Capture the cell that displays the provided text and extract its [X, Y] central coordinate. 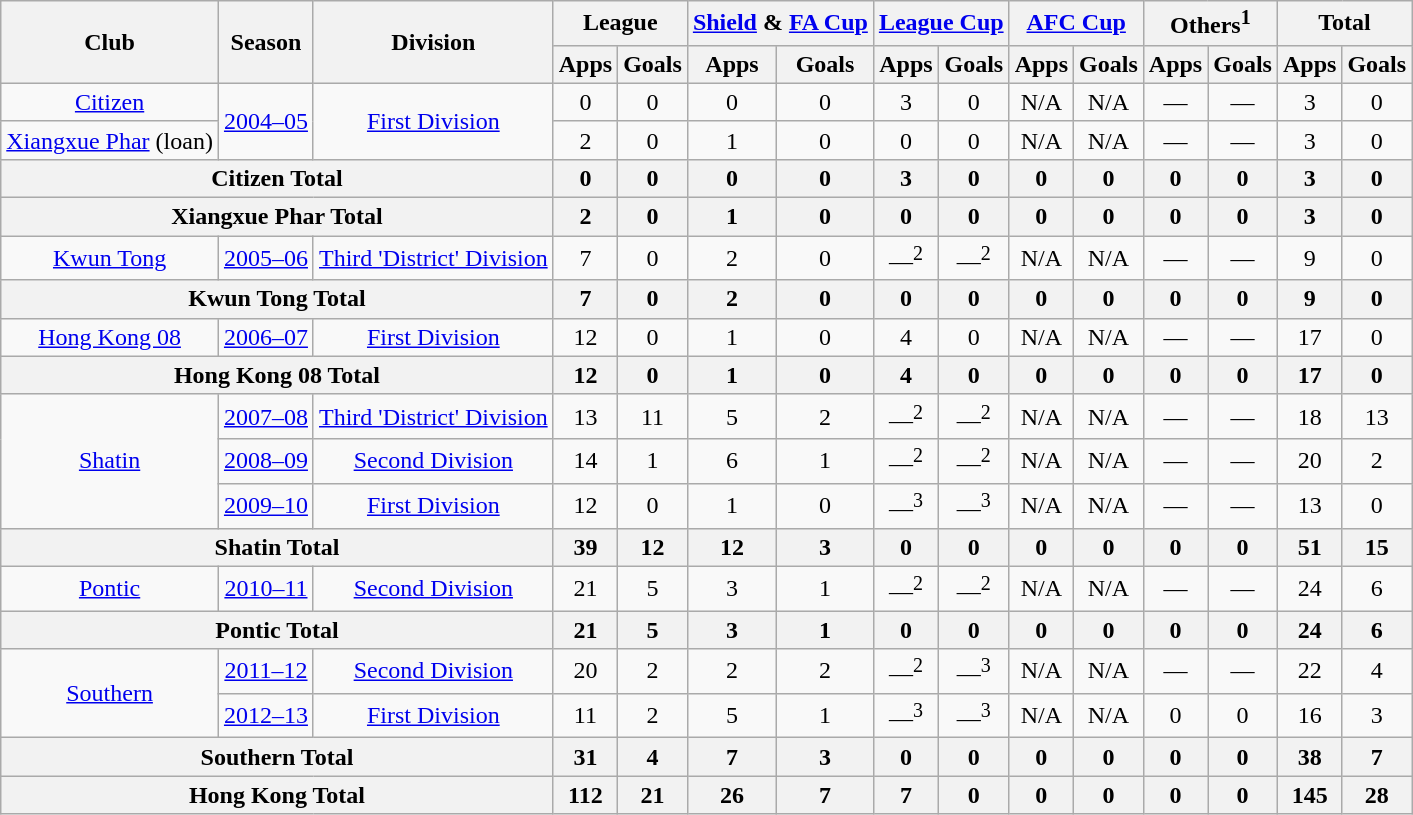
Total [1344, 24]
16 [1309, 716]
Division [433, 42]
League Cup [941, 24]
39 [585, 547]
2008–09 [266, 462]
15 [1377, 547]
2005–06 [266, 258]
51 [1309, 547]
2007–08 [266, 416]
18 [1309, 416]
Season [266, 42]
Kwun Tong Total [277, 299]
Southern [110, 694]
Southern Total [277, 757]
Pontic Total [277, 630]
145 [1309, 795]
Hong Kong 08 Total [277, 375]
26 [732, 795]
Shatin Total [277, 547]
112 [585, 795]
Pontic [110, 588]
Shatin [110, 461]
Others1 [1210, 24]
2006–07 [266, 337]
2010–11 [266, 588]
Hong Kong Total [277, 795]
Hong Kong 08 [110, 337]
2012–13 [266, 716]
28 [1377, 795]
League [620, 24]
Xiangxue Phar (loan) [110, 140]
2004–05 [266, 121]
14 [585, 462]
Club [110, 42]
22 [1309, 672]
Xiangxue Phar Total [277, 217]
31 [585, 757]
Citizen [110, 102]
2009–10 [266, 506]
2011–12 [266, 672]
AFC Cup [1076, 24]
Citizen Total [277, 178]
38 [1309, 757]
Shield & FA Cup [780, 24]
Kwun Tong [110, 258]
